Extract the (X, Y) coordinate from the center of the cell holding the provided text.  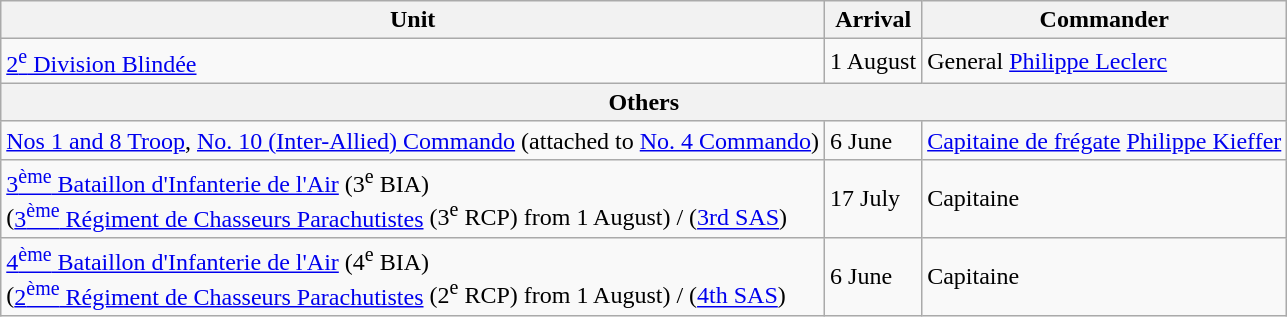
Others (644, 102)
General Philippe Leclerc (1104, 62)
Capitaine de frégate Philippe Kieffer (1104, 140)
Commander (1104, 20)
Nos 1 and 8 Troop, No. 10 (Inter-Allied) Commando (attached to No. 4 Commando) (413, 140)
1 August (874, 62)
Unit (413, 20)
3ème Bataillon d'Infanterie de l'Air (3e BIA) (3ème Régiment de Chasseurs Parachutistes (3e RCP) from 1 August) / (3rd SAS) (413, 198)
Arrival (874, 20)
17 July (874, 198)
2e Division Blindée (413, 62)
4ème Bataillon d'Infanterie de l'Air (4e BIA) (2ème Régiment de Chasseurs Parachutistes (2e RCP) from 1 August) / (4th SAS) (413, 277)
